Return [X, Y] of the center of cell containing provided text 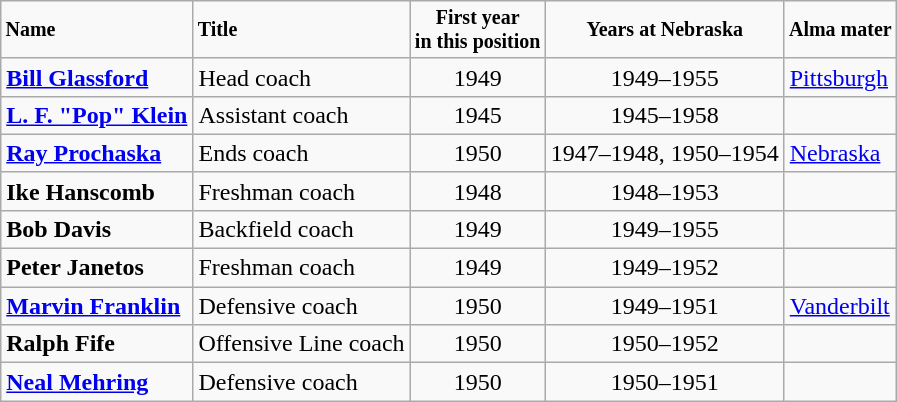
Bill Glassford [97, 77]
1945 [478, 115]
Ends coach [302, 153]
1949–1952 [664, 268]
1948–1953 [664, 191]
Nebraska [840, 153]
L. F. "Pop" Klein [97, 115]
Backfield coach [302, 229]
1947–1948, 1950–1954 [664, 153]
Pittsburgh [840, 77]
1949–1951 [664, 306]
Title [302, 30]
1948 [478, 191]
1945–1958 [664, 115]
Peter Janetos [97, 268]
Alma mater [840, 30]
Neal Mehring [97, 382]
Assistant coach [302, 115]
Years at Nebraska [664, 30]
1950–1952 [664, 344]
Ike Hanscomb [97, 191]
Offensive Line coach [302, 344]
Marvin Franklin [97, 306]
1950–1951 [664, 382]
Head coach [302, 77]
Ralph Fife [97, 344]
First yearin this position [478, 30]
Ray Prochaska [97, 153]
Vanderbilt [840, 306]
Bob Davis [97, 229]
Name [97, 30]
